Find where the given text appears and provide that cell's center as (X, Y) coordinate. 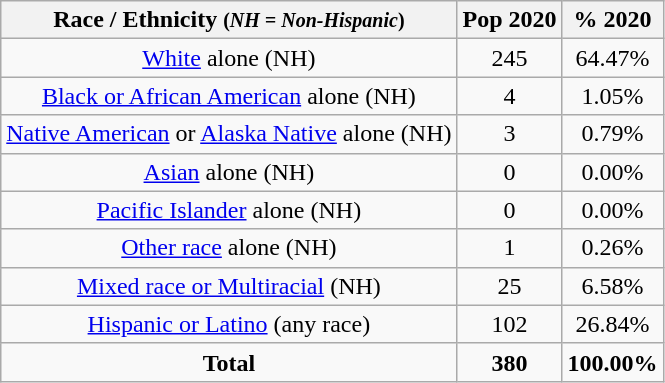
100.00% (612, 362)
Hispanic or Latino (any race) (229, 324)
0.26% (612, 248)
Pacific Islander alone (NH) (229, 210)
Black or African American alone (NH) (229, 96)
% 2020 (612, 20)
25 (510, 286)
Pop 2020 (510, 20)
Total (229, 362)
245 (510, 58)
Asian alone (NH) (229, 172)
Other race alone (NH) (229, 248)
0.79% (612, 134)
6.58% (612, 286)
380 (510, 362)
1 (510, 248)
1.05% (612, 96)
White alone (NH) (229, 58)
Native American or Alaska Native alone (NH) (229, 134)
102 (510, 324)
Race / Ethnicity (NH = Non-Hispanic) (229, 20)
Mixed race or Multiracial (NH) (229, 286)
26.84% (612, 324)
64.47% (612, 58)
3 (510, 134)
4 (510, 96)
